Return the [x, y] coordinate for the center point of the cell that contains the specified text.  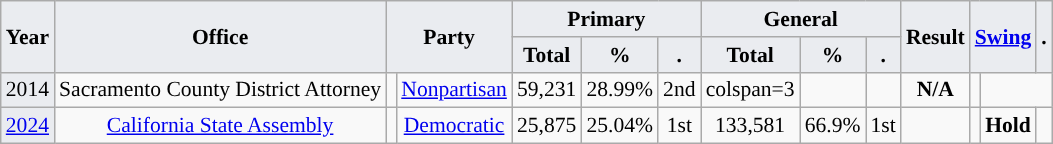
Hold [1008, 126]
25,875 [546, 126]
Primary [606, 19]
25.04% [620, 126]
28.99% [620, 90]
133,581 [750, 126]
59,231 [546, 90]
Office [220, 36]
Swing [1004, 36]
N/A [936, 90]
66.9% [833, 126]
California State Assembly [220, 126]
Year [28, 36]
Democratic [454, 126]
General [801, 19]
2024 [28, 126]
Nonpartisan [454, 90]
Party [449, 36]
Result [936, 36]
2014 [28, 90]
colspan=3 [750, 90]
Sacramento County District Attorney [220, 90]
2nd [680, 90]
